Determine the (x, y) coordinate at the center of the cell enclosing the given text.  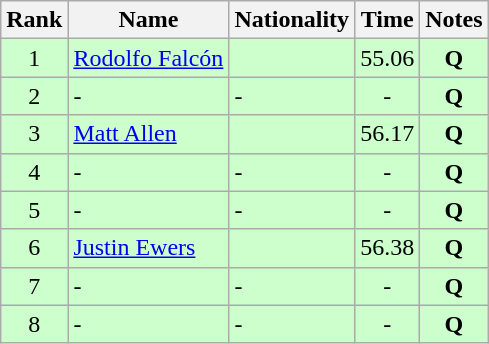
Rodolfo Falcón (148, 58)
Nationality (292, 20)
2 (34, 96)
1 (34, 58)
Name (148, 20)
4 (34, 172)
8 (34, 324)
56.38 (388, 248)
Matt Allen (148, 134)
5 (34, 210)
55.06 (388, 58)
6 (34, 248)
Time (388, 20)
Justin Ewers (148, 248)
3 (34, 134)
56.17 (388, 134)
7 (34, 286)
Rank (34, 20)
Notes (454, 20)
